Find where the given text appears and provide that cell's center as (X, Y) coordinate. 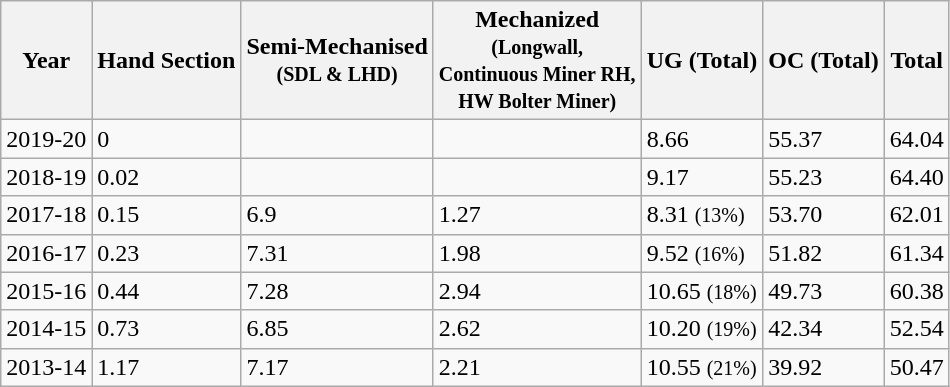
Mechanized(Longwall,Continuous Miner RH,HW Bolter Miner) (537, 60)
60.38 (916, 291)
8.66 (702, 139)
2.62 (537, 329)
9.52 (16%) (702, 253)
10.55 (21%) (702, 367)
2017-18 (46, 215)
2014-15 (46, 329)
50.47 (916, 367)
52.54 (916, 329)
2013-14 (46, 367)
64.40 (916, 177)
51.82 (824, 253)
62.01 (916, 215)
Year (46, 60)
7.17 (337, 367)
2016-17 (46, 253)
0.23 (166, 253)
6.85 (337, 329)
6.9 (337, 215)
1.17 (166, 367)
2.94 (537, 291)
Total (916, 60)
0 (166, 139)
7.31 (337, 253)
2.21 (537, 367)
8.31 (13%) (702, 215)
0.02 (166, 177)
9.17 (702, 177)
61.34 (916, 253)
UG (Total) (702, 60)
Semi-Mechanised(SDL & LHD) (337, 60)
10.20 (19%) (702, 329)
64.04 (916, 139)
39.92 (824, 367)
OC (Total) (824, 60)
1.27 (537, 215)
2015-16 (46, 291)
42.34 (824, 329)
0.44 (166, 291)
1.98 (537, 253)
2018-19 (46, 177)
Hand Section (166, 60)
55.37 (824, 139)
53.70 (824, 215)
0.15 (166, 215)
2019-20 (46, 139)
0.73 (166, 329)
7.28 (337, 291)
55.23 (824, 177)
10.65 (18%) (702, 291)
49.73 (824, 291)
